Output the (X, Y) coordinate of the center of the cell containing the given text.  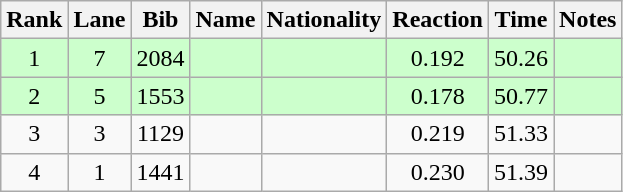
Bib (160, 20)
51.39 (520, 172)
4 (34, 172)
5 (100, 96)
50.77 (520, 96)
7 (100, 58)
Rank (34, 20)
0.192 (438, 58)
Time (520, 20)
0.178 (438, 96)
2 (34, 96)
51.33 (520, 134)
Name (226, 20)
Nationality (324, 20)
Reaction (438, 20)
Notes (588, 20)
1129 (160, 134)
2084 (160, 58)
Lane (100, 20)
1441 (160, 172)
1553 (160, 96)
50.26 (520, 58)
0.219 (438, 134)
0.230 (438, 172)
